Extract the (X, Y) coordinate from the center of the cell holding the provided text.  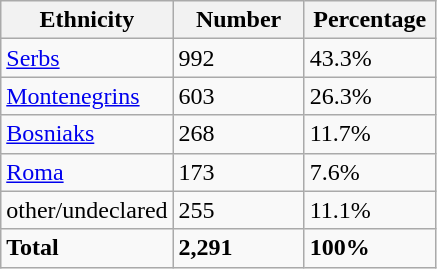
603 (238, 96)
Montenegrins (87, 96)
Serbs (87, 58)
173 (238, 172)
255 (238, 210)
7.6% (370, 172)
2,291 (238, 248)
11.1% (370, 210)
Bosniaks (87, 134)
Number (238, 20)
11.7% (370, 134)
Total (87, 248)
100% (370, 248)
992 (238, 58)
43.3% (370, 58)
268 (238, 134)
other/undeclared (87, 210)
Ethnicity (87, 20)
26.3% (370, 96)
Percentage (370, 20)
Roma (87, 172)
